Return the [X, Y] coordinate for the center point of the cell that contains the specified text.  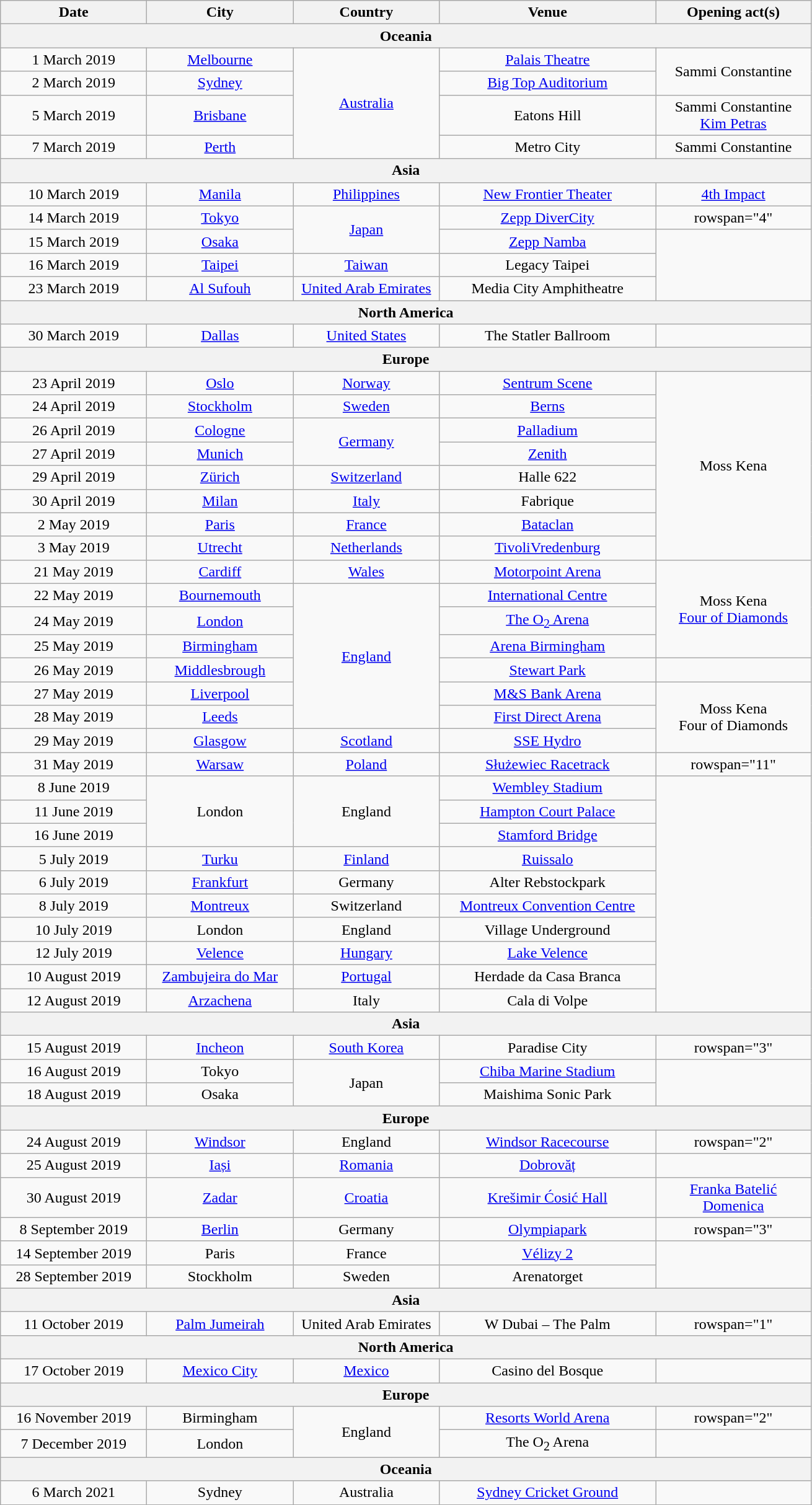
Cologne [220, 430]
17 October 2019 [74, 1371]
11 June 2019 [74, 811]
W Dubai – The Palm [548, 1323]
31 May 2019 [74, 764]
Perth [220, 147]
Metro City [548, 147]
Wales [366, 572]
Velence [220, 953]
16 November 2019 [74, 1418]
30 August 2019 [74, 1198]
Sammi ConstantineKim Petras [734, 115]
7 December 2019 [74, 1444]
Norway [366, 383]
Maishima Sonic Park [548, 1095]
Służewiec Racetrack [548, 764]
25 August 2019 [74, 1165]
rowspan="1" [734, 1323]
Iași [220, 1165]
Hampton Court Palace [548, 811]
Stamford Bridge [548, 835]
Resorts World Arena [548, 1418]
Vélizy 2 [548, 1253]
15 August 2019 [74, 1048]
15 March 2019 [74, 241]
4th Impact [734, 194]
Cardiff [220, 572]
Finland [366, 858]
Venue [548, 12]
14 September 2019 [74, 1253]
Glasgow [220, 741]
6 March 2021 [74, 1493]
26 May 2019 [74, 670]
Media City Amphitheatre [548, 288]
Fabrique [548, 501]
Croatia [366, 1198]
Wembley Stadium [548, 788]
Montreux Convention Centre [548, 906]
Turku [220, 858]
Windsor Racecourse [548, 1142]
Franka BatelićDomenica [734, 1198]
5 March 2019 [74, 115]
8 June 2019 [74, 788]
TivoliVredenburg [548, 548]
Montreux [220, 906]
South Korea [366, 1048]
Romania [366, 1165]
Poland [366, 764]
Arzachena [220, 1000]
Mexico [366, 1371]
Munich [220, 454]
5 July 2019 [74, 858]
Zepp DiverCity [548, 218]
Berlin [220, 1229]
16 March 2019 [74, 265]
Taipei [220, 265]
Arenatorget [548, 1276]
12 August 2019 [74, 1000]
12 July 2019 [74, 953]
Zürich [220, 477]
rowspan="4" [734, 218]
Zambujeira do Mar [220, 977]
11 October 2019 [74, 1323]
Ruissalo [548, 858]
Warsaw [220, 764]
8 July 2019 [74, 906]
24 April 2019 [74, 407]
24 August 2019 [74, 1142]
Olympiapark [548, 1229]
United States [366, 336]
Date [74, 12]
Dobrovăț [548, 1165]
Zepp Namba [548, 241]
Utrecht [220, 548]
23 March 2019 [74, 288]
Brisbane [220, 115]
Liverpool [220, 694]
Bataclan [548, 524]
International Centre [548, 595]
Mexico City [220, 1371]
Moss Kena [734, 466]
SSE Hydro [548, 741]
22 May 2019 [74, 595]
Melbourne [220, 60]
Taiwan [366, 265]
10 August 2019 [74, 977]
16 June 2019 [74, 835]
24 May 2019 [74, 620]
rowspan="11" [734, 764]
Manila [220, 194]
Village Underground [548, 929]
Paradise City [548, 1048]
Alter Rebstockpark [548, 882]
The Statler Ballroom [548, 336]
7 March 2019 [74, 147]
23 April 2019 [74, 383]
28 May 2019 [74, 717]
10 July 2019 [74, 929]
1 March 2019 [74, 60]
Dallas [220, 336]
Oslo [220, 383]
New Frontier Theater [548, 194]
14 March 2019 [74, 218]
Leeds [220, 717]
Milan [220, 501]
6 July 2019 [74, 882]
27 May 2019 [74, 694]
26 April 2019 [74, 430]
Bournemouth [220, 595]
28 September 2019 [74, 1276]
Cala di Volpe [548, 1000]
Sentrum Scene [548, 383]
Incheon [220, 1048]
8 September 2019 [74, 1229]
25 May 2019 [74, 647]
30 April 2019 [74, 501]
Opening act(s) [734, 12]
Netherlands [366, 548]
Eatons Hill [548, 115]
Portugal [366, 977]
M&S Bank Arena [548, 694]
Philippines [366, 194]
Berns [548, 407]
18 August 2019 [74, 1095]
Krešimir Ćosić Hall [548, 1198]
3 May 2019 [74, 548]
Halle 622 [548, 477]
Palais Theatre [548, 60]
Windsor [220, 1142]
Frankfurt [220, 882]
16 August 2019 [74, 1071]
Al Sufouh [220, 288]
Country [366, 12]
30 March 2019 [74, 336]
Stewart Park [548, 670]
Legacy Taipei [548, 265]
Arena Birmingham [548, 647]
Chiba Marine Stadium [548, 1071]
Zadar [220, 1198]
Sydney Cricket Ground [548, 1493]
Lake Velence [548, 953]
Big Top Auditorium [548, 83]
Herdade da Casa Branca [548, 977]
Hungary [366, 953]
Motorpoint Arena [548, 572]
10 March 2019 [74, 194]
Palm Jumeirah [220, 1323]
21 May 2019 [74, 572]
27 April 2019 [74, 454]
29 April 2019 [74, 477]
Middlesbrough [220, 670]
First Direct Arena [548, 717]
29 May 2019 [74, 741]
2 March 2019 [74, 83]
Palladium [548, 430]
Zenith [548, 454]
2 May 2019 [74, 524]
Casino del Bosque [548, 1371]
City [220, 12]
Scotland [366, 741]
